Pinpoint the cell where the given text exists, returning its (X, Y) midpoint coordinate. 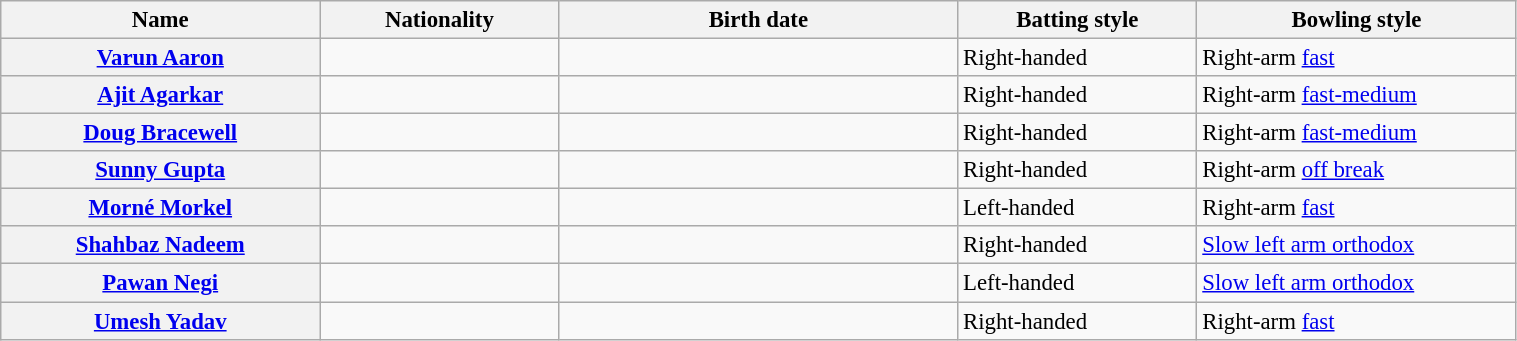
Name (160, 20)
Bowling style (1356, 20)
Umesh Yadav (160, 321)
Batting style (1078, 20)
Varun Aaron (160, 58)
Doug Bracewell (160, 133)
Morné Morkel (160, 208)
Shahbaz Nadeem (160, 245)
Sunny Gupta (160, 170)
Ajit Agarkar (160, 95)
Pawan Negi (160, 283)
Right-arm off break (1356, 170)
Nationality (440, 20)
Birth date (758, 20)
